Identify which cell holds the provided text, then report its (x, y) central coordinate. 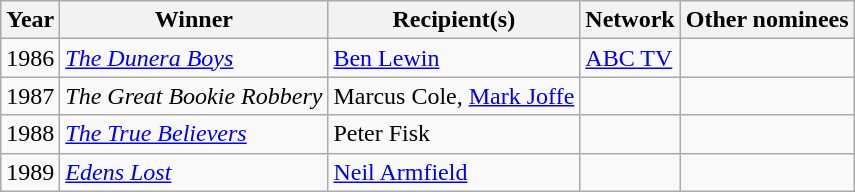
1988 (30, 134)
Edens Lost (194, 172)
Year (30, 20)
The Great Bookie Robbery (194, 96)
Network (630, 20)
Marcus Cole, Mark Joffe (454, 96)
1987 (30, 96)
Other nominees (767, 20)
The True Believers (194, 134)
1989 (30, 172)
Ben Lewin (454, 58)
Peter Fisk (454, 134)
The Dunera Boys (194, 58)
Recipient(s) (454, 20)
ABC TV (630, 58)
Winner (194, 20)
1986 (30, 58)
Neil Armfield (454, 172)
